Return [x, y] of the center of cell containing provided text 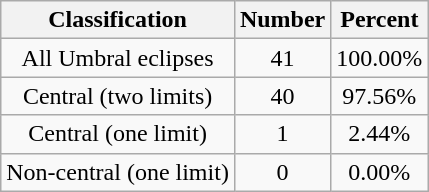
Number [282, 20]
0.00% [380, 172]
Percent [380, 20]
Central (one limit) [118, 134]
100.00% [380, 58]
41 [282, 58]
0 [282, 172]
97.56% [380, 96]
All Umbral eclipses [118, 58]
Non-central (one limit) [118, 172]
1 [282, 134]
40 [282, 96]
Classification [118, 20]
2.44% [380, 134]
Central (two limits) [118, 96]
